Output the (X, Y) coordinate of the center of the cell containing the given text.  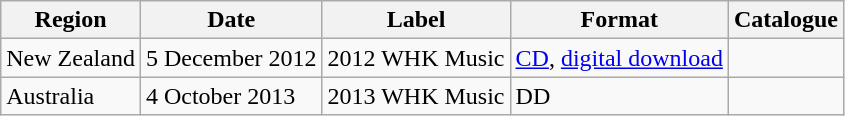
Catalogue (786, 20)
CD, digital download (619, 58)
Label (416, 20)
Region (71, 20)
Australia (71, 96)
Format (619, 20)
Date (231, 20)
5 December 2012 (231, 58)
2013 WHK Music (416, 96)
2012 WHK Music (416, 58)
DD (619, 96)
New Zealand (71, 58)
4 October 2013 (231, 96)
